Pinpoint the cell where the given text exists, returning its [x, y] midpoint coordinate. 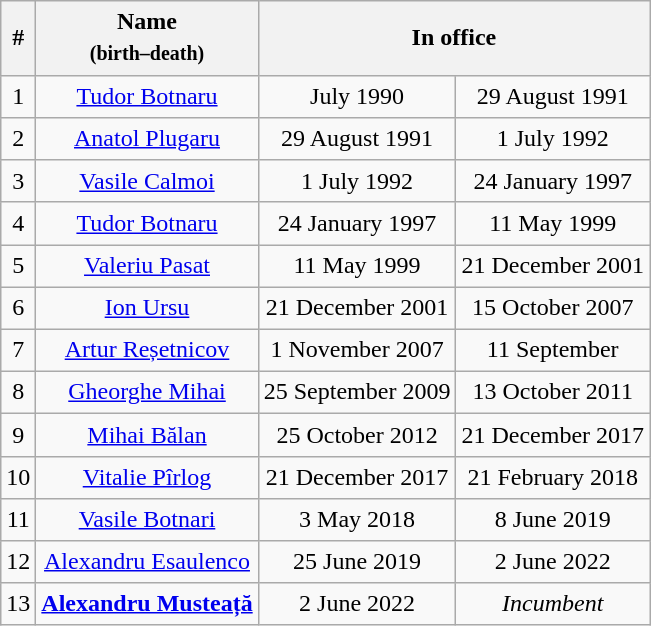
10 [18, 477]
25 June 2019 [357, 562]
4 [18, 223]
25 October 2012 [357, 435]
Valeriu Pasat [147, 266]
5 [18, 266]
Vasile Calmoi [147, 181]
8 [18, 393]
11 September [553, 350]
8 June 2019 [553, 519]
July 1990 [357, 97]
Vitalie Pîrlog [147, 477]
7 [18, 350]
Name(birth–death) [147, 38]
Alexandru Esaulenco [147, 562]
12 [18, 562]
3 May 2018 [357, 519]
13 [18, 604]
1 November 2007 [357, 350]
# [18, 38]
3 [18, 181]
1 [18, 97]
2 [18, 139]
6 [18, 308]
9 [18, 435]
25 September 2009 [357, 393]
Incumbent [553, 604]
21 February 2018 [553, 477]
Ion Ursu [147, 308]
Alexandru Musteață [147, 604]
Artur Reșetnicov [147, 350]
Anatol Plugaru [147, 139]
13 October 2011 [553, 393]
Mihai Bălan [147, 435]
11 [18, 519]
In office [454, 38]
15 October 2007 [553, 308]
Vasile Botnari [147, 519]
Gheorghe Mihai [147, 393]
